Locate the cell with the specified text and output its (x, y) center coordinate. 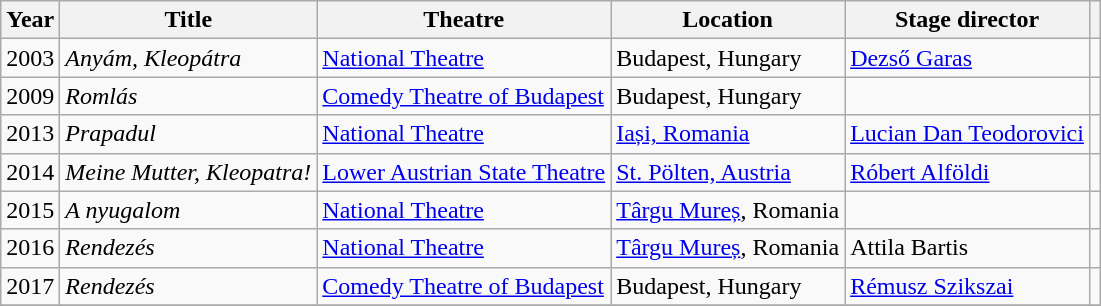
2017 (30, 286)
Attila Bartis (968, 248)
2009 (30, 96)
St. Pölten, Austria (728, 172)
Year (30, 20)
Theatre (464, 20)
Prapadul (188, 134)
Romlás (188, 96)
A nyugalom (188, 210)
Róbert Alföldi (968, 172)
Lower Austrian State Theatre (464, 172)
2016 (30, 248)
2003 (30, 58)
Anyám, Kleopátra (188, 58)
Dezső Garas (968, 58)
Rémusz Szikszai (968, 286)
Stage director (968, 20)
Lucian Dan Teodorovici (968, 134)
Iași, Romania (728, 134)
2013 (30, 134)
Location (728, 20)
Meine Mutter, Kleopatra! (188, 172)
2014 (30, 172)
2015 (30, 210)
Title (188, 20)
